Capture the cell that displays the provided text and extract its (X, Y) central coordinate. 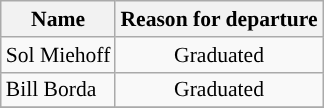
Name (58, 19)
Bill Borda (58, 90)
Sol Miehoff (58, 55)
Reason for departure (218, 19)
